Provide the [x, y] coordinate of the cell's center where the given text is located.  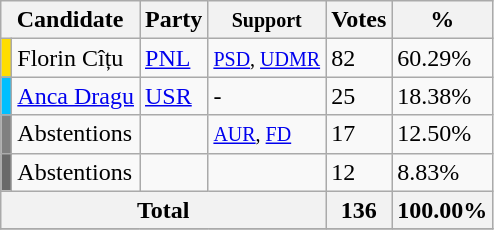
% [442, 20]
PSD, UDMR [267, 58]
25 [359, 96]
Candidate [70, 20]
82 [359, 58]
100.00% [442, 210]
12.50% [442, 134]
- [267, 96]
PNL [174, 58]
17 [359, 134]
Anca Dragu [76, 96]
AUR, FD [267, 134]
Party [174, 20]
136 [359, 210]
Support [267, 20]
USR [174, 96]
60.29% [442, 58]
12 [359, 172]
18.38% [442, 96]
Florin Cîțu [76, 58]
Votes [359, 20]
Total [164, 210]
8.83% [442, 172]
